Output the [x, y] coordinate of the center of the cell containing the given text.  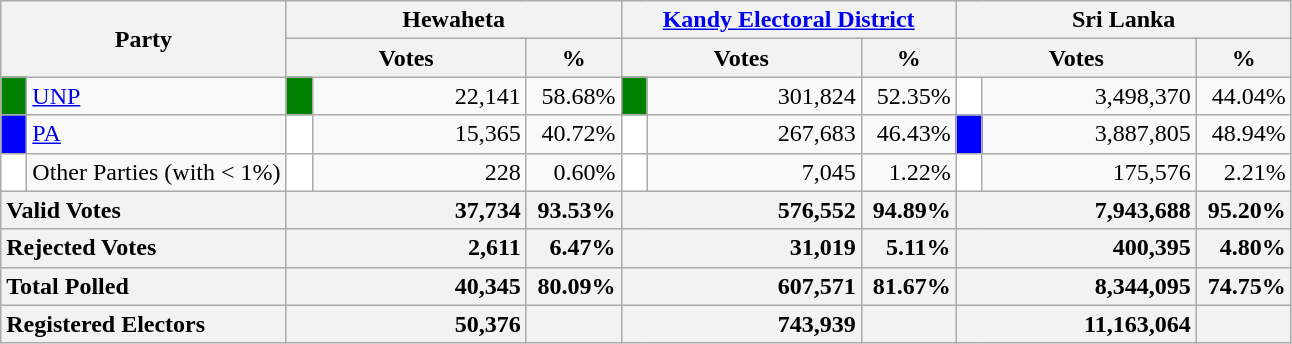
15,365 [419, 134]
0.60% [574, 172]
52.35% [908, 96]
1.22% [908, 172]
2.21% [1244, 172]
93.53% [574, 210]
94.89% [908, 210]
7,943,688 [1076, 210]
8,344,095 [1076, 286]
Valid Votes [144, 210]
6.47% [574, 248]
37,734 [406, 210]
Hewaheta [454, 20]
95.20% [1244, 210]
80.09% [574, 286]
Rejected Votes [144, 248]
Registered Electors [144, 324]
PA [156, 134]
607,571 [741, 286]
40.72% [574, 134]
175,576 [1089, 172]
Total Polled [144, 286]
2,611 [406, 248]
Kandy Electoral District [788, 20]
7,045 [754, 172]
301,824 [754, 96]
74.75% [1244, 286]
400,395 [1076, 248]
58.68% [574, 96]
46.43% [908, 134]
576,552 [741, 210]
228 [419, 172]
3,498,370 [1089, 96]
UNP [156, 96]
743,939 [741, 324]
81.67% [908, 286]
31,019 [741, 248]
40,345 [406, 286]
22,141 [419, 96]
5.11% [908, 248]
48.94% [1244, 134]
Party [144, 39]
11,163,064 [1076, 324]
267,683 [754, 134]
44.04% [1244, 96]
4.80% [1244, 248]
Other Parties (with < 1%) [156, 172]
Sri Lanka [1124, 20]
50,376 [406, 324]
3,887,805 [1089, 134]
